Pinpoint the cell where the given text exists, returning its (X, Y) midpoint coordinate. 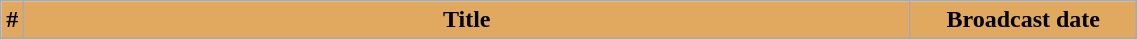
Title (467, 20)
Broadcast date (1024, 20)
# (12, 20)
